Return (x, y) of the center of cell containing provided text 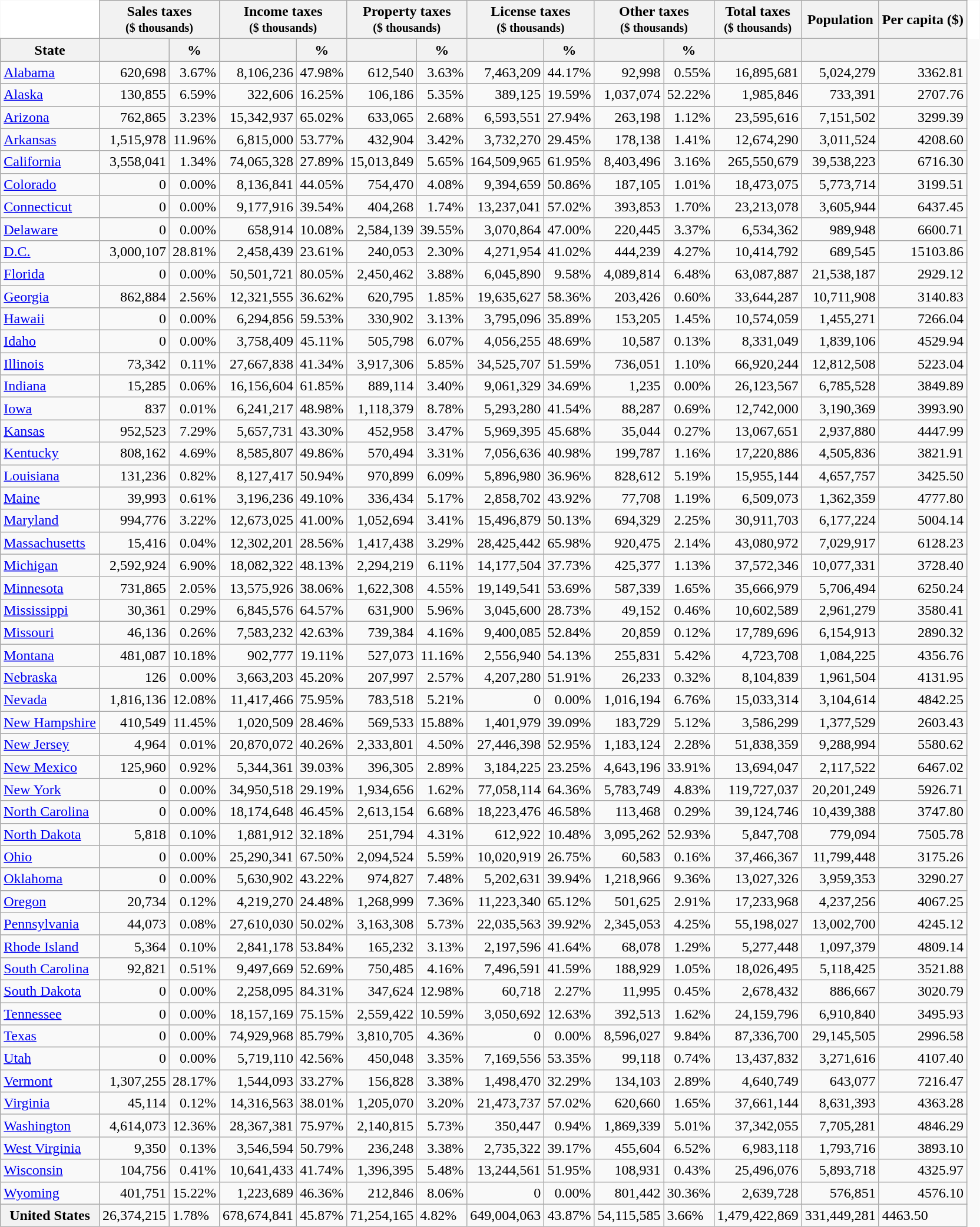
3,104,614 (840, 700)
Other taxes($ thousands) (654, 20)
3290.27 (922, 879)
4,723,708 (757, 655)
50.13% (569, 520)
43.30% (322, 431)
Maryland (50, 520)
34,525,707 (505, 364)
15,285 (134, 386)
2,961,279 (840, 610)
4.25% (689, 924)
40.26% (322, 745)
61.95% (569, 162)
7,029,917 (840, 543)
18,157,169 (258, 1013)
3199.51 (922, 184)
9,350 (134, 1148)
27.94% (569, 117)
8,585,807 (258, 453)
5223.04 (922, 364)
989,948 (840, 229)
75.95% (322, 700)
4,089,814 (629, 274)
5,847,708 (757, 834)
4,207,280 (505, 678)
50.02% (322, 924)
1,498,470 (505, 1081)
5.42% (689, 655)
License taxes($ thousands) (531, 20)
New Jersey (50, 745)
165,232 (382, 946)
4846.29 (922, 1126)
39.92% (569, 924)
Sales taxes($ thousands) (159, 20)
46.58% (569, 812)
39.54% (322, 207)
Arizona (50, 117)
10,414,792 (757, 251)
886,667 (840, 991)
3299.39 (922, 117)
22,035,563 (505, 924)
30,361 (134, 610)
3,190,369 (840, 409)
32.29% (569, 1081)
6,815,000 (258, 140)
1.70% (689, 207)
7.36% (442, 901)
1,479,422,869 (757, 1215)
1,020,509 (258, 722)
3,605,944 (840, 207)
Total taxes($ thousands) (757, 20)
5,657,731 (258, 431)
1,793,716 (840, 1148)
Tennessee (50, 1013)
18,473,075 (757, 184)
9,177,916 (258, 207)
Louisiana (50, 476)
2.25% (689, 520)
1.45% (689, 319)
9,288,994 (840, 745)
41.64% (569, 946)
6,045,890 (505, 274)
41.34% (322, 364)
4.82% (442, 1215)
199,787 (629, 453)
20,734 (134, 901)
643,077 (840, 1081)
17,220,886 (757, 453)
3893.10 (922, 1148)
5,344,361 (258, 767)
15,342,937 (258, 117)
2.68% (442, 117)
D.C. (50, 251)
13,244,561 (505, 1170)
404,268 (382, 207)
3,095,262 (629, 834)
12.08% (194, 700)
45.11% (322, 341)
4842.25 (922, 700)
43.92% (569, 498)
3.41% (442, 520)
8,104,839 (757, 678)
2.14% (689, 543)
36.96% (569, 476)
4,643,196 (629, 767)
52.93% (689, 834)
134,103 (629, 1081)
0.11% (194, 364)
4,219,270 (258, 901)
2,333,801 (382, 745)
1,235 (629, 386)
3,163,308 (382, 924)
0.74% (689, 1059)
1,816,136 (134, 700)
6437.45 (922, 207)
444,239 (629, 251)
5.35% (442, 95)
77,708 (629, 498)
64.36% (569, 790)
1,961,504 (840, 678)
19.11% (322, 655)
0.43% (689, 1170)
Wyoming (50, 1193)
10,439,388 (840, 812)
34,950,518 (258, 790)
United States (50, 1215)
4107.40 (922, 1059)
1.05% (689, 969)
7,169,556 (505, 1059)
43,080,972 (757, 543)
1,183,124 (629, 745)
8,106,236 (258, 72)
828,612 (629, 476)
2.91% (689, 901)
Rhode Island (50, 946)
California (50, 162)
3.67% (194, 72)
Nebraska (50, 678)
11,995 (629, 991)
2603.43 (922, 722)
1.10% (689, 364)
29.45% (569, 140)
44,073 (134, 924)
569,533 (382, 722)
6.07% (442, 341)
336,434 (382, 498)
10,602,589 (757, 610)
11.16% (442, 655)
3,000,107 (134, 251)
15,496,879 (505, 520)
65.02% (322, 117)
26,233 (629, 678)
432,904 (382, 140)
Illinois (50, 364)
505,798 (382, 341)
41.74% (322, 1170)
3.35% (442, 1059)
251,794 (382, 834)
1,622,308 (382, 588)
7,463,209 (505, 72)
265,550,679 (757, 162)
71,254,165 (382, 1215)
2,592,924 (134, 565)
41.59% (569, 969)
6.59% (194, 95)
3.47% (442, 431)
9.58% (569, 274)
99,118 (629, 1059)
28.56% (322, 543)
Property taxes($ thousands) (407, 20)
Washington (50, 1126)
3521.88 (922, 969)
4.36% (442, 1036)
1.85% (442, 296)
153,205 (629, 319)
35,044 (629, 431)
Vermont (50, 1081)
10.08% (322, 229)
9,061,329 (505, 386)
331,449,281 (840, 1215)
39.03% (322, 767)
5.96% (442, 610)
108,931 (629, 1170)
236,248 (382, 1148)
30,911,703 (757, 520)
3,011,524 (840, 140)
2929.12 (922, 274)
15.22% (194, 1193)
4463.50 (922, 1215)
0.82% (194, 476)
4131.95 (922, 678)
3.40% (442, 386)
44.17% (569, 72)
75.97% (322, 1126)
New Mexico (50, 767)
50.79% (322, 1148)
3.37% (689, 229)
2,841,178 (258, 946)
3,795,096 (505, 319)
13,237,041 (505, 207)
South Dakota (50, 991)
52.95% (569, 745)
452,958 (382, 431)
3,917,306 (382, 364)
5926.71 (922, 790)
203,426 (629, 296)
15103.86 (922, 251)
3,758,409 (258, 341)
53.35% (569, 1059)
3.63% (442, 72)
6.68% (442, 812)
13,002,700 (840, 924)
59.53% (322, 319)
1.34% (194, 162)
19,149,541 (505, 588)
4,640,749 (757, 1081)
1,205,070 (382, 1103)
66,920,244 (757, 364)
0.08% (194, 924)
7,056,636 (505, 453)
8,136,841 (258, 184)
29,145,505 (840, 1036)
13,437,832 (757, 1059)
6.76% (689, 700)
7216.47 (922, 1081)
5.19% (689, 476)
731,865 (134, 588)
West Virginia (50, 1148)
2996.58 (922, 1036)
Iowa (50, 409)
3,558,041 (134, 162)
3,959,353 (840, 879)
20,870,072 (258, 745)
0.51% (194, 969)
Texas (50, 1036)
5,024,279 (840, 72)
Alaska (50, 95)
54.13% (569, 655)
425,377 (629, 565)
5,896,980 (505, 476)
3,184,225 (505, 767)
9,497,669 (258, 969)
63,087,887 (757, 274)
183,729 (629, 722)
801,442 (629, 1193)
48.69% (569, 341)
Idaho (50, 341)
156,828 (382, 1081)
119,727,037 (757, 790)
17,233,968 (757, 901)
28.81% (194, 251)
4.08% (442, 184)
6467.02 (922, 767)
2,450,462 (382, 274)
12,812,508 (840, 364)
65.98% (569, 543)
733,391 (840, 95)
5.85% (442, 364)
80.05% (322, 274)
4,657,757 (840, 476)
New York (50, 790)
1,377,529 (840, 722)
37,661,144 (757, 1103)
25,290,341 (258, 857)
48.13% (322, 565)
0.94% (569, 1126)
187,105 (629, 184)
4,237,256 (840, 901)
220,445 (629, 229)
3,663,203 (258, 678)
Mississippi (50, 610)
12.98% (442, 991)
Alabama (50, 72)
42.63% (322, 632)
3,732,270 (505, 140)
13,027,326 (757, 879)
2,556,940 (505, 655)
7.29% (194, 431)
61.85% (322, 386)
4809.14 (922, 946)
5,706,494 (840, 588)
11.45% (194, 722)
131,236 (134, 476)
8,331,049 (757, 341)
2,140,815 (382, 1126)
3425.50 (922, 476)
620,660 (629, 1103)
5.21% (442, 700)
9.84% (689, 1036)
4,614,073 (134, 1126)
10,587 (629, 341)
1,417,438 (382, 543)
4208.60 (922, 140)
11,417,466 (258, 700)
1,037,074 (629, 95)
5.59% (442, 857)
Georgia (50, 296)
2,678,432 (757, 991)
27,446,398 (505, 745)
4.27% (689, 251)
37,466,367 (757, 857)
783,518 (382, 700)
106,186 (382, 95)
88,287 (629, 409)
8,403,496 (629, 162)
3,810,705 (382, 1036)
2,294,219 (382, 565)
Delaware (50, 229)
1,839,106 (840, 341)
3,050,692 (505, 1013)
47.98% (322, 72)
1,396,395 (382, 1170)
14,316,563 (258, 1103)
4576.10 (922, 1193)
10.18% (194, 655)
3020.79 (922, 991)
3,196,236 (258, 498)
50,501,721 (258, 274)
41.00% (322, 520)
4,271,954 (505, 251)
55,198,027 (757, 924)
1.41% (689, 140)
576,851 (840, 1193)
5,277,448 (757, 946)
Kentucky (50, 453)
2.30% (442, 251)
0.27% (689, 431)
21,538,187 (840, 274)
1,455,271 (840, 319)
188,929 (629, 969)
1,362,359 (840, 498)
410,549 (134, 722)
39,538,223 (840, 162)
5.48% (442, 1170)
6,910,840 (840, 1013)
5,893,718 (840, 1170)
1,985,846 (757, 95)
9,400,085 (505, 632)
36.62% (322, 296)
18,174,648 (258, 812)
113,468 (629, 812)
3140.83 (922, 296)
658,914 (258, 229)
49,152 (629, 610)
3.20% (442, 1103)
5,630,902 (258, 879)
0.06% (194, 386)
7266.04 (922, 319)
12,302,201 (258, 543)
6,534,362 (757, 229)
45.20% (322, 678)
0.16% (689, 857)
3175.26 (922, 857)
16.25% (322, 95)
24.48% (322, 901)
19.59% (569, 95)
7,151,502 (840, 117)
New Hampshire (50, 722)
46.45% (322, 812)
38.06% (322, 588)
970,899 (382, 476)
620,795 (382, 296)
450,048 (382, 1059)
2,937,880 (840, 431)
4,505,836 (840, 453)
28,425,442 (505, 543)
5.65% (442, 162)
3580.41 (922, 610)
38.01% (322, 1103)
4245.12 (922, 924)
2,458,439 (258, 251)
7.48% (442, 879)
23.25% (569, 767)
73,342 (134, 364)
11,223,340 (505, 901)
18,082,322 (258, 565)
3849.89 (922, 386)
762,865 (134, 117)
6,785,528 (840, 386)
1,934,656 (382, 790)
Missouri (50, 632)
28.46% (322, 722)
862,884 (134, 296)
0.61% (194, 498)
12.63% (569, 1013)
Minnesota (50, 588)
6,845,576 (258, 610)
5,818 (134, 834)
4,964 (134, 745)
6,294,856 (258, 319)
2,094,524 (382, 857)
2890.32 (922, 632)
13,067,651 (757, 431)
45.87% (322, 1215)
15,955,144 (757, 476)
0.60% (689, 296)
2.56% (194, 296)
13,694,047 (757, 767)
0.26% (194, 632)
649,004,063 (505, 1215)
6250.24 (922, 588)
23,213,078 (757, 207)
Income taxes($ thousands) (283, 20)
2,197,596 (505, 946)
30.36% (689, 1193)
Montana (50, 655)
1,307,255 (134, 1081)
47.00% (569, 229)
10.59% (442, 1013)
37.73% (569, 565)
13,575,926 (258, 588)
779,094 (840, 834)
6,241,217 (258, 409)
3.23% (194, 117)
Nevada (50, 700)
350,447 (505, 1126)
50.94% (322, 476)
330,902 (382, 319)
587,339 (629, 588)
92,821 (134, 969)
50.86% (569, 184)
612,540 (382, 72)
612,922 (505, 834)
10,711,908 (840, 296)
633,065 (382, 117)
12.36% (194, 1126)
3747.80 (922, 812)
3.16% (689, 162)
24,159,796 (757, 1013)
32.18% (322, 834)
15,033,314 (757, 700)
5,783,749 (629, 790)
28,367,381 (258, 1126)
6128.23 (922, 543)
60,583 (629, 857)
North Dakota (50, 834)
15,416 (134, 543)
4356.76 (922, 655)
Per capita ($) (922, 20)
1.74% (442, 207)
39.55% (442, 229)
481,087 (134, 655)
53.69% (569, 588)
17,789,696 (757, 632)
694,329 (629, 520)
130,855 (134, 95)
Indiana (50, 386)
54,115,585 (629, 1215)
41.54% (569, 409)
2.05% (194, 588)
45.68% (569, 431)
68,078 (629, 946)
12,742,000 (757, 409)
4,056,255 (505, 341)
15,013,849 (382, 162)
52.69% (322, 969)
39,124,746 (757, 812)
5.12% (689, 722)
27.89% (322, 162)
1.78% (194, 1215)
7,705,281 (840, 1126)
11.96% (194, 140)
1.19% (689, 498)
10,641,433 (258, 1170)
15.88% (442, 722)
1,052,694 (382, 520)
Utah (50, 1059)
392,513 (629, 1013)
2,559,422 (382, 1013)
49.10% (322, 498)
0.69% (689, 409)
3728.40 (922, 565)
1,268,999 (382, 901)
212,846 (382, 1193)
0.92% (194, 767)
689,545 (840, 251)
Virginia (50, 1103)
65.12% (569, 901)
3,045,600 (505, 610)
2,639,728 (757, 1193)
9,394,659 (505, 184)
1.29% (689, 946)
14,177,504 (505, 565)
255,831 (629, 655)
5,969,395 (505, 431)
6,177,224 (840, 520)
Population (840, 20)
39,993 (134, 498)
State (50, 50)
6600.71 (922, 229)
4.50% (442, 745)
4067.25 (922, 901)
92,998 (629, 72)
2,258,095 (258, 991)
0.55% (689, 72)
178,138 (629, 140)
620,698 (134, 72)
52.84% (569, 632)
1,084,225 (840, 655)
20,859 (629, 632)
2,613,154 (382, 812)
10,574,059 (757, 319)
0.04% (194, 543)
2707.76 (922, 95)
18,223,476 (505, 812)
27,610,030 (258, 924)
12,673,025 (258, 520)
23.61% (322, 251)
12,321,555 (258, 296)
994,776 (134, 520)
8.78% (442, 409)
0.46% (689, 610)
8,631,393 (840, 1103)
3,546,594 (258, 1148)
51,838,359 (757, 745)
739,384 (382, 632)
736,051 (629, 364)
84.31% (322, 991)
Florida (50, 274)
754,470 (382, 184)
5,202,631 (505, 879)
37,572,346 (757, 565)
0.32% (689, 678)
Arkansas (50, 140)
2.27% (569, 991)
1,515,978 (134, 140)
44.05% (322, 184)
40.98% (569, 453)
401,751 (134, 1193)
Massachusetts (50, 543)
25,496,076 (757, 1170)
19,635,627 (505, 296)
4.69% (194, 453)
53.84% (322, 946)
51.95% (569, 1170)
74,065,328 (258, 162)
3993.90 (922, 409)
85.79% (322, 1036)
104,756 (134, 1170)
Wisconsin (50, 1170)
6.48% (689, 274)
952,523 (134, 431)
9.36% (689, 879)
1.16% (689, 453)
3,271,616 (840, 1059)
41.02% (569, 251)
527,073 (382, 655)
South Carolina (50, 969)
39.94% (569, 879)
2,345,053 (629, 924)
125,960 (134, 767)
10.48% (569, 834)
4363.28 (922, 1103)
Colorado (50, 184)
Oregon (50, 901)
2,117,522 (840, 767)
396,305 (382, 767)
889,114 (382, 386)
34.69% (569, 386)
87,336,700 (757, 1036)
389,125 (505, 95)
126 (134, 678)
Connecticut (50, 207)
43.87% (569, 1215)
8,127,417 (258, 476)
3.31% (442, 453)
3,070,864 (505, 229)
4.55% (442, 588)
2,584,139 (382, 229)
23,595,616 (757, 117)
42.56% (322, 1059)
4447.99 (922, 431)
46.36% (322, 1193)
1.12% (689, 117)
5,118,425 (840, 969)
3.42% (442, 140)
33.91% (689, 767)
16,156,604 (258, 386)
0.45% (689, 991)
808,162 (134, 453)
837 (134, 409)
49.86% (322, 453)
37,342,055 (757, 1126)
3.88% (442, 274)
4.31% (442, 834)
6,593,551 (505, 117)
1,118,379 (382, 409)
678,674,841 (258, 1215)
6.09% (442, 476)
631,900 (382, 610)
7,583,232 (258, 632)
3.66% (689, 1215)
35.89% (569, 319)
6,983,118 (757, 1148)
28.73% (569, 610)
51.59% (569, 364)
1,218,966 (629, 879)
1,097,379 (840, 946)
6,154,913 (840, 632)
4325.97 (922, 1170)
974,827 (382, 879)
2,735,322 (505, 1148)
5,773,714 (840, 184)
6716.30 (922, 162)
64.57% (322, 610)
11,799,448 (840, 857)
39.17% (569, 1148)
51.91% (569, 678)
322,606 (258, 95)
3,586,299 (757, 722)
2.28% (689, 745)
455,604 (629, 1148)
58.36% (569, 296)
10,020,919 (505, 857)
393,853 (629, 207)
2,858,702 (505, 498)
6,509,073 (757, 498)
1.01% (689, 184)
75.15% (322, 1013)
60,718 (505, 991)
46,136 (134, 632)
5,719,110 (258, 1059)
3.29% (442, 543)
3821.91 (922, 453)
5,364 (134, 946)
263,198 (629, 117)
26,123,567 (757, 386)
501,625 (629, 901)
1,223,689 (258, 1193)
7,496,591 (505, 969)
1,881,912 (258, 834)
1,869,339 (629, 1126)
53.77% (322, 140)
26.75% (569, 857)
347,624 (382, 991)
5004.14 (922, 520)
4777.80 (922, 498)
750,485 (382, 969)
0.41% (194, 1170)
920,475 (629, 543)
Ohio (50, 857)
27,667,838 (258, 364)
6.90% (194, 565)
2.57% (442, 678)
3495.93 (922, 1013)
35,666,979 (757, 588)
28.17% (194, 1081)
3.22% (194, 520)
4529.94 (922, 341)
4.83% (689, 790)
Maine (50, 498)
12,674,290 (757, 140)
45,114 (134, 1103)
3362.81 (922, 72)
26,374,215 (134, 1215)
5.01% (689, 1126)
Kansas (50, 431)
5580.62 (922, 745)
29.19% (322, 790)
1,401,979 (505, 722)
33,644,287 (757, 296)
77,058,114 (505, 790)
8,596,027 (629, 1036)
33.27% (322, 1081)
18,026,495 (757, 969)
240,053 (382, 251)
8.06% (442, 1193)
10,077,331 (840, 565)
21,473,737 (505, 1103)
6.11% (442, 565)
39.09% (569, 722)
52.22% (689, 95)
570,494 (382, 453)
Michigan (50, 565)
North Carolina (50, 812)
Oklahoma (50, 879)
67.50% (322, 857)
207,997 (382, 678)
74,929,968 (258, 1036)
Hawaii (50, 319)
16,895,681 (757, 72)
20,201,249 (840, 790)
5,293,280 (505, 409)
1,544,093 (258, 1081)
1,016,194 (629, 700)
7505.78 (922, 834)
1.13% (689, 565)
43.22% (322, 879)
48.98% (322, 409)
902,777 (258, 655)
6.52% (689, 1148)
Pennsylvania (50, 924)
164,509,965 (505, 162)
5.17% (442, 498)
